Search for the cell housing the specified text and yield its (x, y) center coordinate. 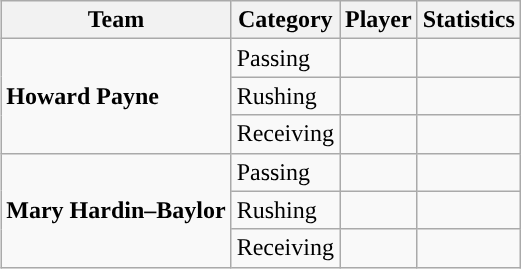
Category (285, 20)
Player (379, 20)
Mary Hardin–Baylor (116, 210)
Statistics (468, 20)
Team (116, 20)
Howard Payne (116, 96)
